Identify which cell holds the provided text, then report its (x, y) central coordinate. 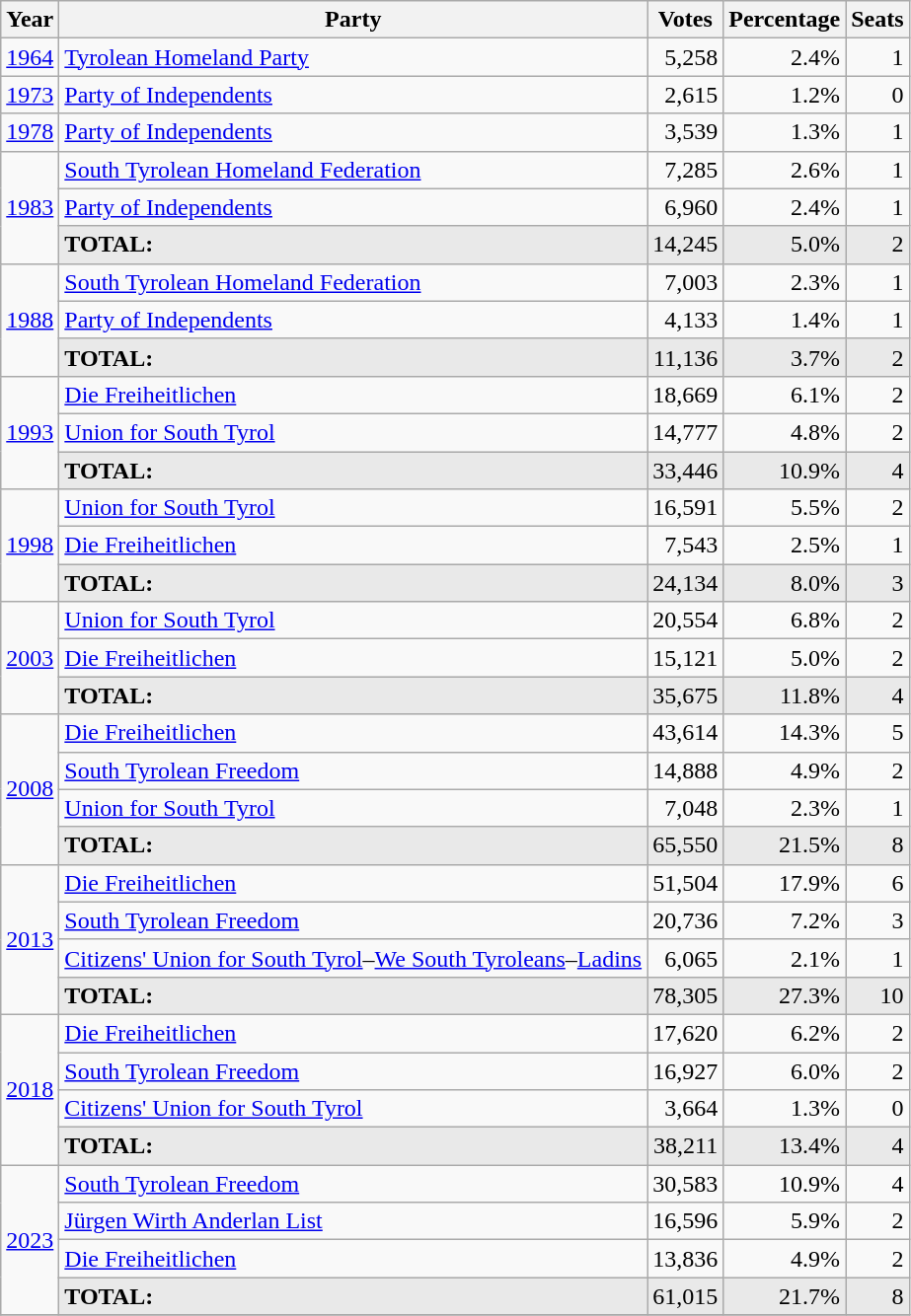
2013 (30, 939)
51,504 (685, 883)
2018 (30, 1089)
16,596 (685, 1221)
2,615 (685, 95)
33,446 (685, 471)
6.2% (785, 1033)
21.5% (785, 845)
43,614 (685, 733)
35,675 (685, 695)
Seats (877, 20)
6.8% (785, 621)
61,015 (685, 1296)
18,669 (685, 395)
3,539 (685, 132)
1973 (30, 95)
2.6% (785, 170)
4,133 (685, 320)
Votes (685, 20)
65,550 (685, 845)
15,121 (685, 658)
14.3% (785, 733)
10 (877, 995)
6 (877, 883)
2008 (30, 789)
16,591 (685, 508)
1.4% (785, 320)
27.3% (785, 995)
7,543 (685, 546)
Percentage (785, 20)
7,285 (685, 170)
3,664 (685, 1109)
Jürgen Wirth Anderlan List (353, 1221)
3.7% (785, 357)
1.2% (785, 95)
13,836 (685, 1259)
5.9% (785, 1221)
14,245 (685, 245)
5.5% (785, 508)
4.8% (785, 432)
30,583 (685, 1184)
21.7% (785, 1296)
2.5% (785, 546)
2.1% (785, 958)
24,134 (685, 583)
17,620 (685, 1033)
13.4% (785, 1146)
14,777 (685, 432)
11.8% (785, 695)
1964 (30, 57)
20,736 (685, 920)
8.0% (785, 583)
20,554 (685, 621)
Party (353, 20)
1998 (30, 546)
7,048 (685, 808)
Citizens' Union for South Tyrol–We South Tyroleans–Ladins (353, 958)
6.1% (785, 395)
6,065 (685, 958)
78,305 (685, 995)
5 (877, 733)
1983 (30, 207)
2003 (30, 658)
Year (30, 20)
Citizens' Union for South Tyrol (353, 1109)
11,136 (685, 357)
5,258 (685, 57)
Tyrolean Homeland Party (353, 57)
17.9% (785, 883)
7.2% (785, 920)
6,960 (685, 207)
1988 (30, 320)
6.0% (785, 1070)
1993 (30, 432)
7,003 (685, 282)
2023 (30, 1240)
14,888 (685, 770)
16,927 (685, 1070)
38,211 (685, 1146)
1978 (30, 132)
